Pinpoint the cell where the given text exists, returning its (X, Y) midpoint coordinate. 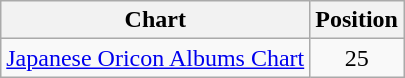
Chart (156, 20)
Japanese Oricon Albums Chart (156, 58)
Position (357, 20)
25 (357, 58)
